Extract the (X, Y) coordinate from the center of the cell holding the provided text.  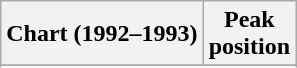
Chart (1992–1993) (102, 34)
Peakposition (249, 34)
